Find where the given text appears and provide that cell's center as [X, Y] coordinate. 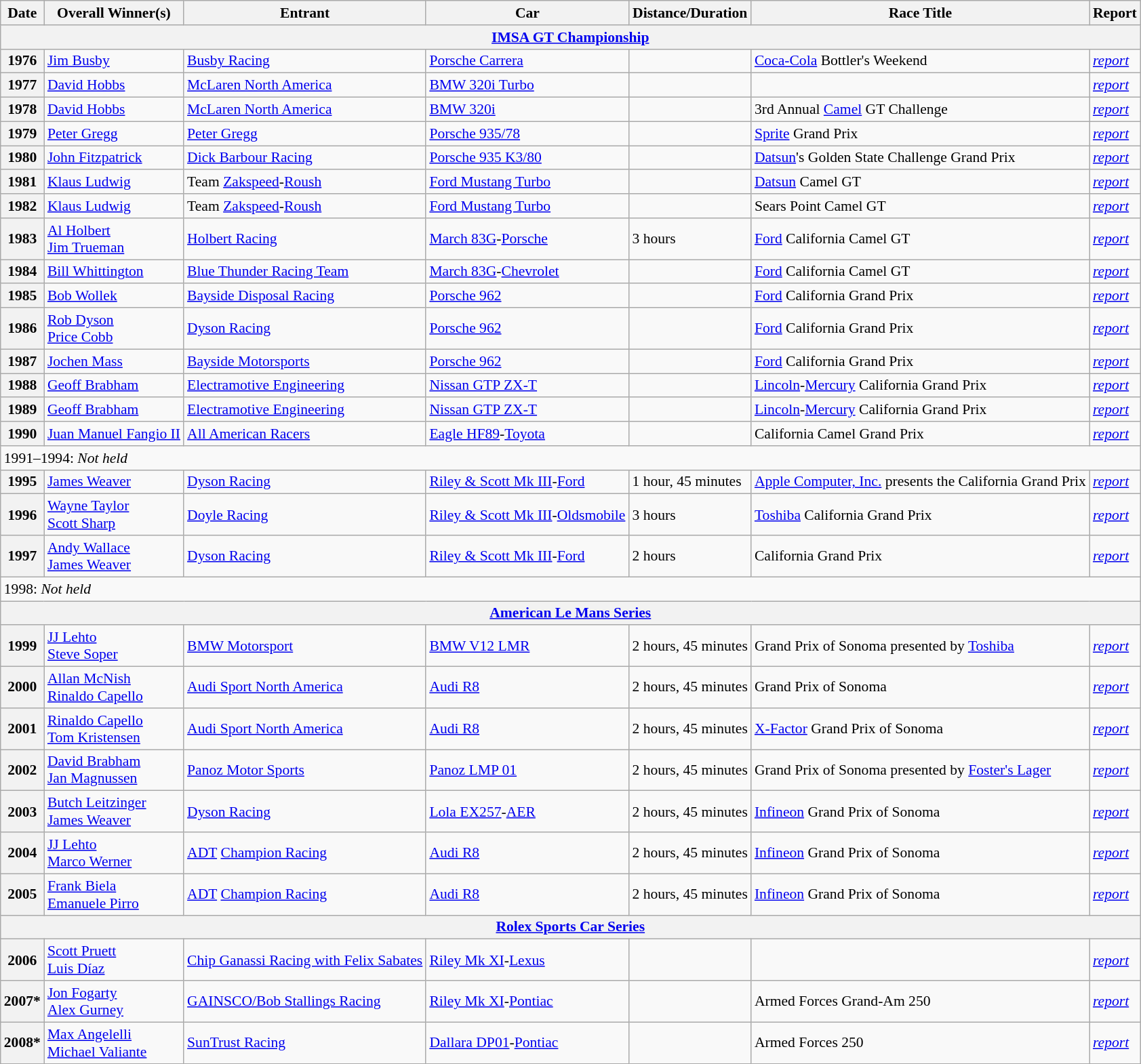
2 hours [689, 556]
2002 [22, 770]
Busby Racing [305, 61]
John Fitzpatrick [114, 158]
Datsun's Golden State Challenge Grand Prix [921, 158]
Blue Thunder Racing Team [305, 272]
JJ Lehto Marco Werner [114, 853]
Al Holbert Jim Trueman [114, 239]
1 hour, 45 minutes [689, 482]
1990 [22, 434]
Datsun Camel GT [921, 182]
Dick Barbour Racing [305, 158]
Jon Fogarty Alex Gurney [114, 1002]
Andy Wallace James Weaver [114, 556]
1986 [22, 328]
Chip Ganassi Racing with Felix Sabates [305, 960]
1987 [22, 361]
Bob Wollek [114, 296]
Dallara DP01-Pontiac [527, 1042]
Juan Manuel Fangio II [114, 434]
1988 [22, 386]
1978 [22, 110]
2008* [22, 1042]
Rinaldo Capello Tom Kristensen [114, 729]
1977 [22, 85]
Distance/Duration [689, 13]
3rd Annual Camel GT Challenge [921, 110]
Holbert Racing [305, 239]
Grand Prix of Sonoma presented by Foster's Lager [921, 770]
Porsche Carrera [527, 61]
2006 [22, 960]
BMW V12 LMR [527, 647]
Bayside Motorsports [305, 361]
X-Factor Grand Prix of Sonoma [921, 729]
Eagle HF89-Toyota [527, 434]
Apple Computer, Inc. presents the California Grand Prix [921, 482]
Armed Forces Grand-Am 250 [921, 1002]
Sears Point Camel GT [921, 206]
Coca-Cola Bottler's Weekend [921, 61]
Panoz LMP 01 [527, 770]
Porsche 935/78 [527, 134]
Date [22, 13]
Bill Whittington [114, 272]
Rolex Sports Car Series [571, 927]
Bayside Disposal Racing [305, 296]
SunTrust Racing [305, 1042]
2004 [22, 853]
BMW Motorsport [305, 647]
1984 [22, 272]
Riley Mk XI-Lexus [527, 960]
IMSA GT Championship [571, 37]
GAINSCO/Bob Stallings Racing [305, 1002]
March 83G-Porsche [527, 239]
1995 [22, 482]
Rob Dyson Price Cobb [114, 328]
Toshiba California Grand Prix [921, 515]
Entrant [305, 13]
Scott Pruett Luis Díaz [114, 960]
1985 [22, 296]
1982 [22, 206]
James Weaver [114, 482]
1999 [22, 647]
1983 [22, 239]
1981 [22, 182]
Riley Mk XI-Pontiac [527, 1002]
Butch Leitzinger James Weaver [114, 812]
Max Angelelli Michael Valiante [114, 1042]
BMW 320i Turbo [527, 85]
California Grand Prix [921, 556]
2003 [22, 812]
Report [1115, 13]
All American Racers [305, 434]
BMW 320i [527, 110]
1979 [22, 134]
2000 [22, 687]
1991–1994: Not held [571, 458]
Sprite Grand Prix [921, 134]
Lola EX257-AER [527, 812]
1997 [22, 556]
JJ Lehto Steve Soper [114, 647]
Riley & Scott Mk III-Oldsmobile [527, 515]
David Brabham Jan Magnussen [114, 770]
Grand Prix of Sonoma [921, 687]
1996 [22, 515]
1998: Not held [571, 589]
Panoz Motor Sports [305, 770]
1976 [22, 61]
2007* [22, 1002]
Wayne Taylor Scott Sharp [114, 515]
California Camel Grand Prix [921, 434]
Doyle Racing [305, 515]
American Le Mans Series [571, 613]
Frank Biela Emanuele Pirro [114, 895]
Race Title [921, 13]
Jim Busby [114, 61]
Car [527, 13]
Allan McNish Rinaldo Capello [114, 687]
1989 [22, 410]
1980 [22, 158]
2005 [22, 895]
Armed Forces 250 [921, 1042]
Porsche 935 K3/80 [527, 158]
2001 [22, 729]
Jochen Mass [114, 361]
Overall Winner(s) [114, 13]
March 83G-Chevrolet [527, 272]
Grand Prix of Sonoma presented by Toshiba [921, 647]
